Capture the cell that displays the provided text and extract its (X, Y) central coordinate. 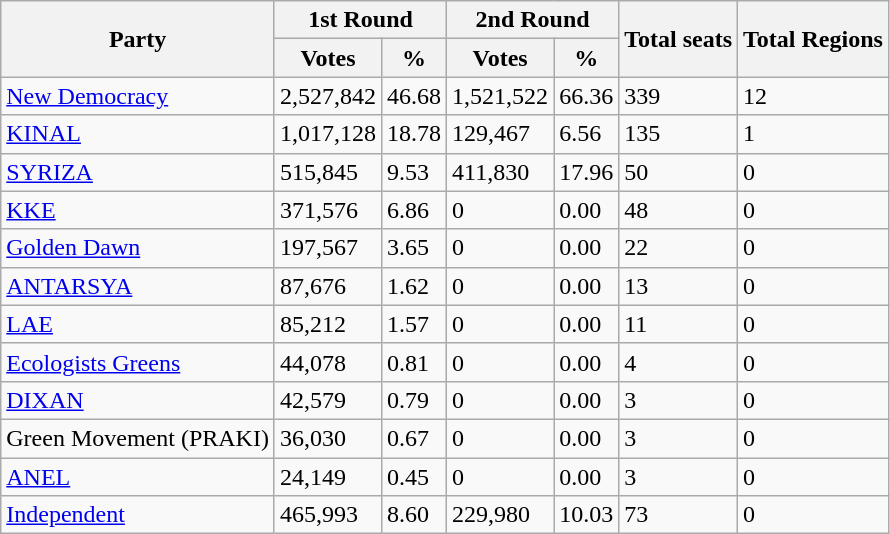
24,149 (328, 477)
42,579 (328, 400)
1.57 (414, 324)
New Democracy (138, 96)
1 (814, 134)
73 (678, 515)
129,467 (500, 134)
0.79 (414, 400)
LAE (138, 324)
KKE (138, 210)
Total Regions (814, 39)
1.62 (414, 286)
339 (678, 96)
Party (138, 39)
ANEL (138, 477)
411,830 (500, 172)
0.81 (414, 362)
87,676 (328, 286)
Green Movement (PRAKI) (138, 438)
135 (678, 134)
ANTARSYA (138, 286)
2nd Round (533, 20)
22 (678, 248)
36,030 (328, 438)
50 (678, 172)
3.65 (414, 248)
515,845 (328, 172)
465,993 (328, 515)
9.53 (414, 172)
229,980 (500, 515)
11 (678, 324)
10.03 (586, 515)
46.68 (414, 96)
48 (678, 210)
DIXAN (138, 400)
13 (678, 286)
1,521,522 (500, 96)
18.78 (414, 134)
0.67 (414, 438)
12 (814, 96)
Independent (138, 515)
4 (678, 362)
197,567 (328, 248)
SYRIZA (138, 172)
0.45 (414, 477)
44,078 (328, 362)
6.56 (586, 134)
Golden Dawn (138, 248)
1st Round (360, 20)
8.60 (414, 515)
66.36 (586, 96)
Ecologists Greens (138, 362)
17.96 (586, 172)
6.86 (414, 210)
KINAL (138, 134)
Total seats (678, 39)
371,576 (328, 210)
1,017,128 (328, 134)
85,212 (328, 324)
2,527,842 (328, 96)
